From the cell containing the given text, extract its center point as (x, y) coordinate. 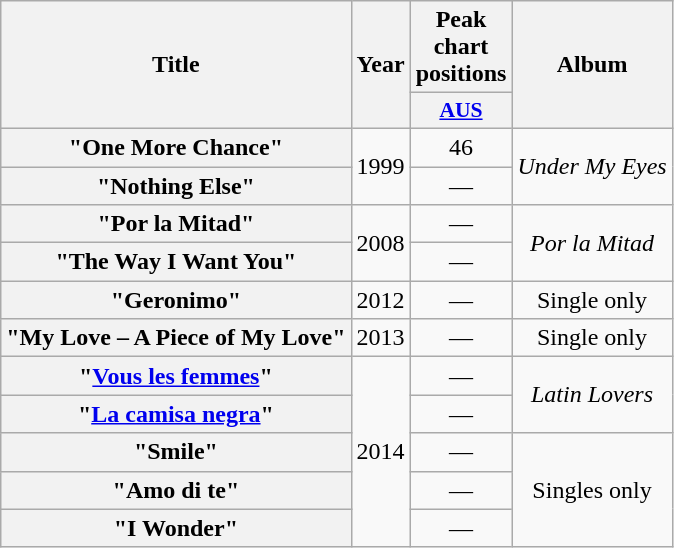
2014 (380, 452)
2012 (380, 300)
"La camisa negra" (176, 414)
Under My Eyes (592, 166)
"I Wonder" (176, 528)
2008 (380, 243)
"One More Chance" (176, 147)
46 (461, 147)
Year (380, 65)
Peak chart positions (461, 47)
1999 (380, 166)
"Smile" (176, 452)
Album (592, 65)
AUS (461, 111)
"Geronimo" (176, 300)
"The Way I Want You" (176, 262)
Title (176, 65)
"Vous les femmes" (176, 376)
"Amo di te" (176, 490)
2013 (380, 338)
Singles only (592, 490)
"Por la Mitad" (176, 224)
Por la Mitad (592, 243)
"My Love – A Piece of My Love" (176, 338)
Latin Lovers (592, 395)
"Nothing Else" (176, 185)
